Return the (x, y) coordinate for the center point of the cell that contains the specified text.  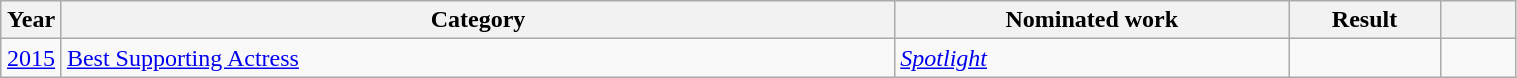
2015 (32, 58)
Spotlight (1092, 58)
Nominated work (1092, 20)
Result (1365, 20)
Best Supporting Actress (478, 58)
Year (32, 20)
Category (478, 20)
